Capture the cell that displays the provided text and extract its (x, y) central coordinate. 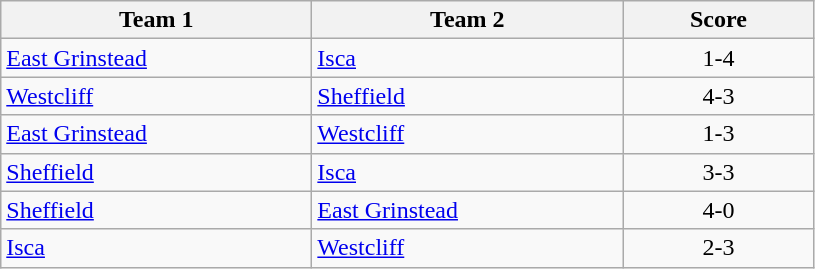
4-3 (718, 96)
Score (718, 20)
2-3 (718, 248)
3-3 (718, 172)
4-0 (718, 210)
Team 1 (156, 20)
Team 2 (468, 20)
1-4 (718, 58)
1-3 (718, 134)
